Return the [x, y] coordinate for the center point of the cell that contains the specified text.  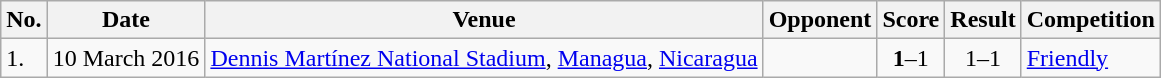
Competition [1090, 20]
No. [24, 20]
Venue [484, 20]
Opponent [820, 20]
Score [911, 20]
Result [983, 20]
1. [24, 58]
Dennis Martínez National Stadium, Managua, Nicaragua [484, 58]
Friendly [1090, 58]
10 March 2016 [126, 58]
Date [126, 20]
